Capture the cell that displays the provided text and extract its (X, Y) central coordinate. 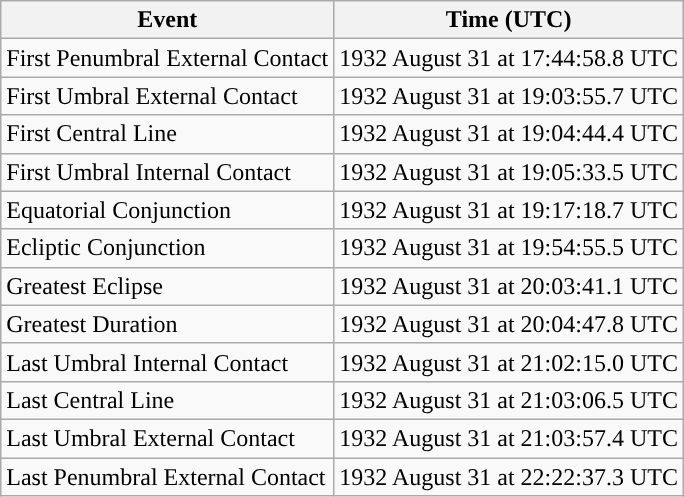
1932 August 31 at 20:04:47.8 UTC (509, 324)
Last Central Line (168, 400)
Greatest Eclipse (168, 286)
First Central Line (168, 134)
First Penumbral External Contact (168, 58)
First Umbral External Contact (168, 96)
Time (UTC) (509, 20)
Last Umbral Internal Contact (168, 362)
1932 August 31 at 17:44:58.8 UTC (509, 58)
1932 August 31 at 19:05:33.5 UTC (509, 172)
1932 August 31 at 21:03:57.4 UTC (509, 438)
1932 August 31 at 21:03:06.5 UTC (509, 400)
Ecliptic Conjunction (168, 248)
First Umbral Internal Contact (168, 172)
Last Penumbral External Contact (168, 477)
Last Umbral External Contact (168, 438)
Greatest Duration (168, 324)
Event (168, 20)
1932 August 31 at 19:17:18.7 UTC (509, 210)
Equatorial Conjunction (168, 210)
1932 August 31 at 20:03:41.1 UTC (509, 286)
1932 August 31 at 22:22:37.3 UTC (509, 477)
1932 August 31 at 21:02:15.0 UTC (509, 362)
1932 August 31 at 19:04:44.4 UTC (509, 134)
1932 August 31 at 19:03:55.7 UTC (509, 96)
1932 August 31 at 19:54:55.5 UTC (509, 248)
